From the cell containing the given text, extract its center point as [x, y] coordinate. 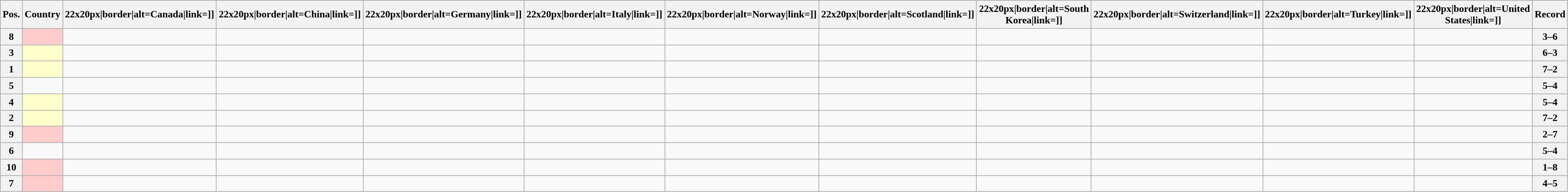
22x20px|border|alt=Germany|link=]] [444, 15]
8 [11, 37]
9 [11, 135]
Pos. [11, 15]
Country [43, 15]
22x20px|border|alt=China|link=]] [290, 15]
22x20px|border|alt=Scotland|link=]] [898, 15]
2 [11, 118]
22x20px|border|alt=Norway|link=]] [741, 15]
Record [1550, 15]
4–5 [1550, 184]
1 [11, 70]
7 [11, 184]
22x20px|border|alt=Italy|link=]] [595, 15]
3 [11, 53]
22x20px|border|alt=Canada|link=]] [140, 15]
22x20px|border|alt=Turkey|link=]] [1338, 15]
2–7 [1550, 135]
1–8 [1550, 167]
10 [11, 167]
4 [11, 102]
22x20px|border|alt=United States|link=]] [1474, 15]
22x20px|border|alt=Switzerland|link=]] [1177, 15]
22x20px|border|alt=South Korea|link=]] [1034, 15]
3–6 [1550, 37]
5 [11, 86]
6 [11, 151]
6–3 [1550, 53]
